Identify which cell holds the provided text, then report its [X, Y] central coordinate. 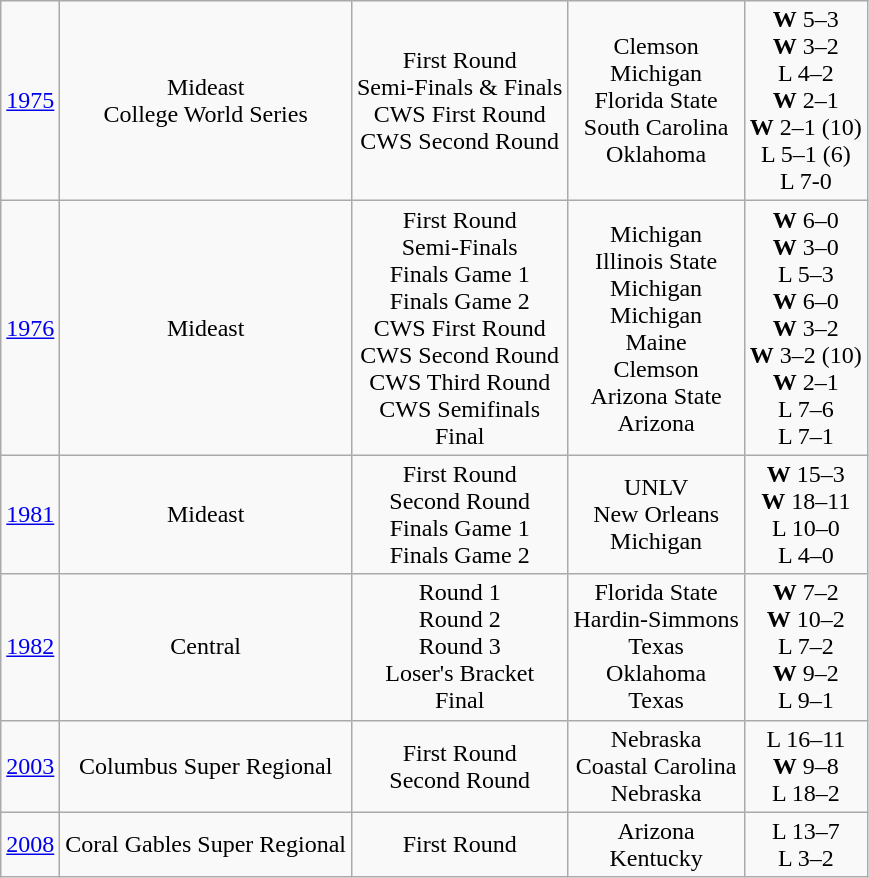
First RoundSecond RoundFinals Game 1Finals Game 2 [459, 514]
First RoundSecond Round [459, 766]
2003 [30, 766]
W 7–2W 10–2L 7–2W 9–2L 9–1 [806, 647]
Florida StateHardin-SimmonsTexasOklahomaTexas [656, 647]
MichiganIllinois StateMichiganMichiganMaineClemsonArizona StateArizona [656, 328]
1975 [30, 101]
1976 [30, 328]
MideastCollege World Series [206, 101]
W 5–3W 3–2L 4–2W 2–1W 2–1 (10)L 5–1 (6)L 7-0 [806, 101]
NebraskaCoastal CarolinaNebraska [656, 766]
W 15–3W 18–11L 10–0L 4–0 [806, 514]
Columbus Super Regional [206, 766]
1982 [30, 647]
First RoundSemi-Finals & FinalsCWS First RoundCWS Second Round [459, 101]
Central [206, 647]
ArizonaKentucky [656, 844]
First RoundSemi-FinalsFinals Game 1Finals Game 2CWS First RoundCWS Second RoundCWS Third RoundCWS SemifinalsFinal [459, 328]
Coral Gables Super Regional [206, 844]
UNLVNew OrleansMichigan [656, 514]
1981 [30, 514]
W 6–0W 3–0L 5–3W 6–0W 3–2W 3–2 (10)W 2–1L 7–6L 7–1 [806, 328]
L 13–7L 3–2 [806, 844]
2008 [30, 844]
First Round [459, 844]
Round 1Round 2Round 3Loser's BracketFinal [459, 647]
ClemsonMichiganFlorida StateSouth CarolinaOklahoma [656, 101]
L 16–11W 9–8L 18–2 [806, 766]
